Detect which cell encompasses the target text, then output its (x, y) center coordinate. 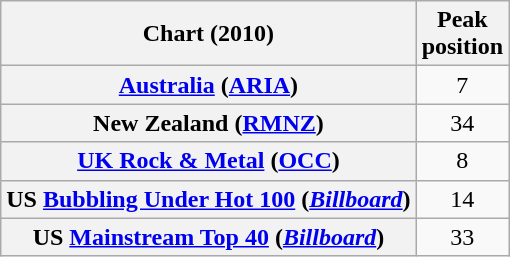
Chart (2010) (208, 34)
8 (462, 161)
7 (462, 85)
New Zealand (RMNZ) (208, 123)
34 (462, 123)
Australia (ARIA) (208, 85)
14 (462, 199)
Peakposition (462, 34)
33 (462, 237)
US Mainstream Top 40 (Billboard) (208, 237)
US Bubbling Under Hot 100 (Billboard) (208, 199)
UK Rock & Metal (OCC) (208, 161)
